Determine the (X, Y) coordinate at the center of the cell enclosing the given text.  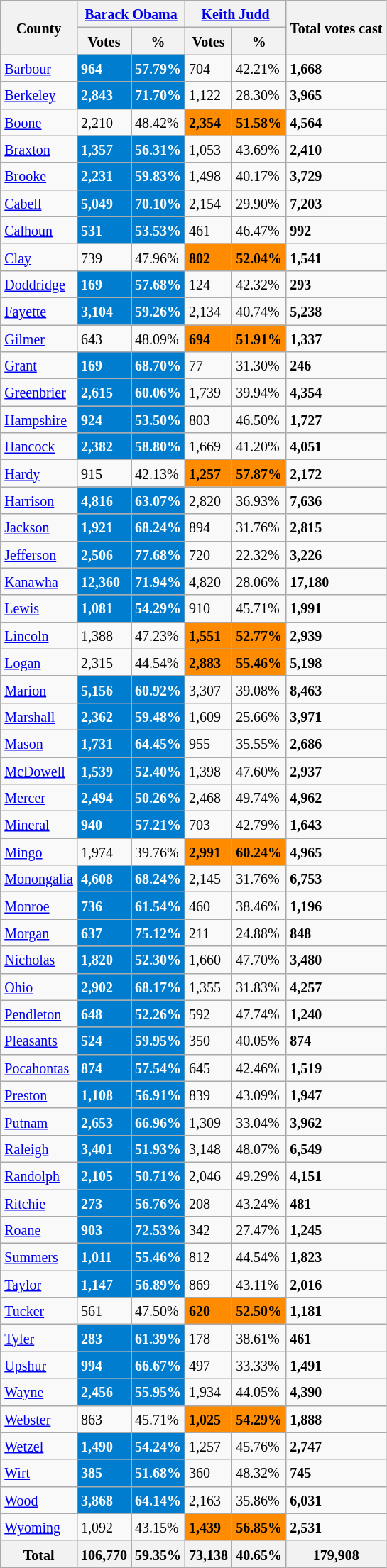
46.50% (259, 420)
924 (104, 420)
645 (209, 1068)
Pleasants (39, 1041)
Braxton (39, 149)
1,820 (104, 960)
497 (209, 1365)
360 (209, 1473)
178 (209, 1338)
1,669 (209, 446)
51.68% (158, 1473)
43.15% (158, 1527)
2,939 (337, 635)
481 (337, 1203)
1,490 (104, 1446)
72.53% (158, 1230)
52.50% (259, 1311)
59.95% (158, 1041)
2,902 (104, 987)
4,257 (337, 987)
24.88% (259, 933)
915 (104, 473)
Kanawha (39, 581)
61.54% (158, 906)
3,965 (337, 95)
63.07% (158, 500)
350 (209, 1041)
6,753 (337, 879)
Hardy (39, 473)
39.94% (259, 393)
4,816 (104, 500)
57.79% (158, 68)
Putnam (39, 1122)
49.74% (259, 798)
3,226 (337, 554)
61.39% (158, 1338)
7,636 (337, 500)
53.50% (158, 420)
2,506 (104, 554)
Brooke (39, 176)
71.70% (158, 95)
2,686 (337, 743)
77.68% (158, 554)
Hancock (39, 446)
910 (209, 608)
Clay (39, 257)
Lincoln (39, 635)
Webster (39, 1419)
29.90% (259, 203)
812 (209, 1257)
53.53% (158, 230)
Monongalia (39, 879)
47.96% (158, 257)
31.83% (259, 987)
57.87% (259, 473)
Harrison (39, 500)
Pocahontas (39, 1068)
35.55% (259, 743)
50.71% (158, 1175)
208 (209, 1203)
27.47% (259, 1230)
Jackson (39, 527)
1,245 (337, 1230)
1,081 (104, 608)
1,108 (104, 1095)
68.17% (158, 987)
59.83% (158, 176)
1,240 (337, 1014)
2,354 (209, 122)
2,468 (209, 798)
Barbour (39, 68)
35.86% (259, 1500)
863 (104, 1419)
1,491 (337, 1365)
2,163 (209, 1500)
McDowell (39, 770)
3,104 (104, 311)
2,883 (209, 662)
Berkeley (39, 95)
25.66% (259, 716)
Preston (39, 1095)
6,031 (337, 1500)
1,053 (209, 149)
52.04% (259, 257)
43.24% (259, 1203)
1,388 (104, 635)
1,025 (209, 1419)
36.93% (259, 500)
Summers (39, 1257)
385 (104, 1473)
12,360 (104, 581)
77 (209, 366)
4,962 (337, 798)
43.09% (259, 1095)
56.31% (158, 149)
49.29% (259, 1175)
1,355 (209, 987)
51.91% (259, 339)
2,410 (337, 149)
637 (104, 933)
3,868 (104, 1500)
42.32% (259, 284)
Greenbrier (39, 393)
1,934 (209, 1392)
4,151 (337, 1175)
524 (104, 1041)
Mercer (39, 798)
6,549 (337, 1148)
5,156 (104, 689)
Taylor (39, 1284)
40.17% (259, 176)
2,210 (104, 122)
1,309 (209, 1122)
31.30% (259, 366)
50.26% (158, 798)
Raleigh (39, 1148)
33.04% (259, 1122)
3,962 (337, 1122)
643 (104, 339)
4,390 (337, 1392)
38.46% (259, 906)
2,843 (104, 95)
720 (209, 554)
Mineral (39, 825)
802 (209, 257)
342 (209, 1230)
3,307 (209, 689)
17,180 (337, 581)
1,092 (104, 1527)
1,991 (337, 608)
Wyoming (39, 1527)
2,046 (209, 1175)
2,016 (337, 1284)
57.68% (158, 284)
Total votes cast (337, 28)
60.92% (158, 689)
7,203 (337, 203)
47.70% (259, 960)
56.89% (158, 1284)
1,888 (337, 1419)
1,668 (337, 68)
60.06% (158, 393)
48.09% (158, 339)
28.30% (259, 95)
293 (337, 284)
Wayne (39, 1392)
47.50% (158, 1311)
Grant (39, 366)
45.76% (259, 1446)
273 (104, 1203)
745 (337, 1473)
Marion (39, 689)
42.21% (259, 68)
Lewis (39, 608)
2,105 (104, 1175)
1,337 (337, 339)
1,609 (209, 716)
40.65% (259, 1554)
1,498 (209, 176)
1,147 (104, 1284)
3,729 (337, 176)
64.14% (158, 1500)
41.20% (259, 446)
Doddridge (39, 284)
Total (39, 1554)
211 (209, 933)
2,615 (104, 393)
964 (104, 68)
2,991 (209, 852)
4,965 (337, 852)
51.58% (259, 122)
66.96% (158, 1122)
42.79% (259, 825)
70.10% (158, 203)
40.05% (259, 1041)
106,770 (104, 1554)
704 (209, 68)
2,937 (337, 770)
2,820 (209, 500)
648 (104, 1014)
124 (209, 284)
Fayette (39, 311)
43.11% (259, 1284)
1,551 (209, 635)
2,531 (337, 1527)
Morgan (39, 933)
33.33% (259, 1365)
736 (104, 906)
1,181 (337, 1311)
2,145 (209, 879)
Logan (39, 662)
56.76% (158, 1203)
Tucker (39, 1311)
2,382 (104, 446)
42.46% (259, 1068)
694 (209, 339)
Ritchie (39, 1203)
57.54% (158, 1068)
48.42% (158, 122)
1,643 (337, 825)
48.07% (259, 1148)
2,653 (104, 1122)
Wood (39, 1500)
1,974 (104, 852)
1,122 (209, 95)
66.67% (158, 1365)
28.06% (259, 581)
1,921 (104, 527)
5,238 (337, 311)
42.13% (158, 473)
48.32% (259, 1473)
60.24% (259, 852)
Nicholas (39, 960)
22.32% (259, 554)
8,463 (337, 689)
Randolph (39, 1175)
2,747 (337, 1446)
54.24% (158, 1446)
848 (337, 933)
703 (209, 825)
5,049 (104, 203)
1,539 (104, 770)
Monroe (39, 906)
2,315 (104, 662)
68.70% (158, 366)
1,398 (209, 770)
Gilmer (39, 339)
56.91% (158, 1095)
1,519 (337, 1068)
283 (104, 1338)
179,908 (337, 1554)
Hampshire (39, 420)
3,971 (337, 716)
Pendleton (39, 1014)
47.74% (259, 1014)
531 (104, 230)
4,608 (104, 879)
4,354 (337, 393)
2,154 (209, 203)
52.77% (259, 635)
73,138 (209, 1554)
1,357 (104, 149)
52.30% (158, 960)
2,456 (104, 1392)
1,739 (209, 393)
58.80% (158, 446)
46.47% (259, 230)
59.35% (158, 1554)
739 (104, 257)
620 (209, 1311)
1,727 (337, 420)
1,947 (337, 1095)
561 (104, 1311)
1,731 (104, 743)
Barack Obama (131, 14)
839 (209, 1095)
2,362 (104, 716)
955 (209, 743)
47.60% (259, 770)
4,564 (337, 122)
460 (209, 906)
Marshall (39, 716)
940 (104, 825)
57.21% (158, 825)
1,541 (337, 257)
Cabell (39, 203)
1,823 (337, 1257)
2,494 (104, 798)
52.26% (158, 1014)
1,439 (209, 1527)
803 (209, 420)
39.76% (158, 852)
592 (209, 1014)
55.95% (158, 1392)
Jefferson (39, 554)
Calhoun (39, 230)
903 (104, 1230)
2,172 (337, 473)
Keith Judd (236, 14)
2,231 (104, 176)
Wetzel (39, 1446)
52.40% (158, 770)
Ohio (39, 987)
38.61% (259, 1338)
1,196 (337, 906)
3,401 (104, 1148)
1,011 (104, 1257)
2,815 (337, 527)
4,820 (209, 581)
994 (104, 1365)
2,134 (209, 311)
Boone (39, 122)
992 (337, 230)
5,198 (337, 662)
40.74% (259, 311)
Mason (39, 743)
246 (337, 366)
Wirt (39, 1473)
47.23% (158, 635)
County (39, 28)
Roane (39, 1230)
44.05% (259, 1392)
869 (209, 1284)
4,051 (337, 446)
56.85% (259, 1527)
59.26% (158, 311)
3,148 (209, 1148)
39.08% (259, 689)
51.93% (158, 1148)
Tyler (39, 1338)
64.45% (158, 743)
3,480 (337, 960)
894 (209, 527)
71.94% (158, 581)
Upshur (39, 1365)
Mingo (39, 852)
43.69% (259, 149)
75.12% (158, 933)
1,660 (209, 960)
59.48% (158, 716)
